Provide the [x, y] coordinate of the cell's center where the given text is located.  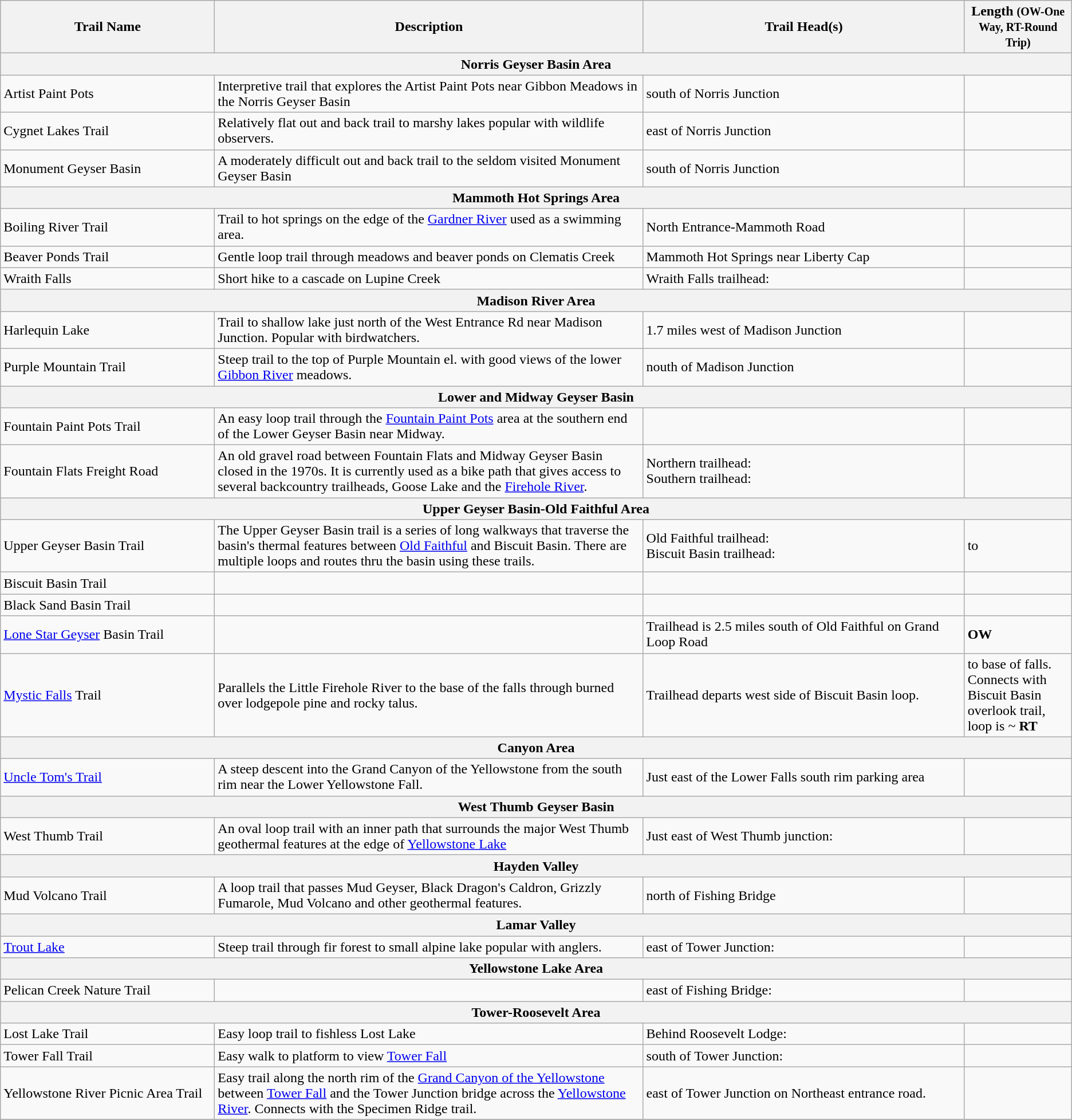
Yellowstone River Picnic Area Trail [108, 1093]
Description [429, 27]
Biscuit Basin Trail [108, 583]
Mammoth Hot Springs Area [536, 198]
An easy loop trail through the Fountain Paint Pots area at the southern end of the Lower Geyser Basin near Midway. [429, 426]
Steep trail through fir forest to small alpine lake popular with anglers. [429, 947]
Tower Fall Trail [108, 1056]
south of Tower Junction: [804, 1056]
Trail Head(s) [804, 27]
Fountain Flats Freight Road [108, 471]
Black Sand Basin Trail [108, 605]
Mud Volcano Trail [108, 895]
Tower-Roosevelt Area [536, 1012]
West Thumb Geyser Basin [536, 807]
Yellowstone Lake Area [536, 969]
Madison River Area [536, 300]
Just east of the Lower Falls south rim parking area [804, 777]
Upper Geyser Basin Trail [108, 546]
Boiling River Trail [108, 227]
Monument Geyser Basin [108, 168]
Relatively flat out and back trail to marshy lakes popular with wildlife observers. [429, 131]
West Thumb Trail [108, 836]
North Entrance-Mammoth Road [804, 227]
Trailhead departs west side of Biscuit Basin loop. [804, 695]
OW [1018, 635]
Pelican Creek Nature Trail [108, 991]
A loop trail that passes Mud Geyser, Black Dragon's Caldron, Grizzly Fumarole, Mud Volcano and other geothermal features. [429, 895]
east of Tower Junction on Northeast entrance road. [804, 1093]
Interpretive trail that explores the Artist Paint Pots near Gibbon Meadows in the Norris Geyser Basin [429, 94]
A steep descent into the Grand Canyon of the Yellowstone from the south rim near the Lower Yellowstone Fall. [429, 777]
Lower and Midway Geyser Basin [536, 397]
Trailhead is 2.5 miles south of Old Faithful on Grand Loop Road [804, 635]
east of Fishing Bridge: [804, 991]
Trail to hot springs on the edge of the Gardner River used as a swimming area. [429, 227]
Purple Mountain Trail [108, 367]
Easy loop trail to fishless Lost Lake [429, 1034]
Parallels the Little Firehole River to the base of the falls through burned over lodgepole pine and rocky talus. [429, 695]
nouth of Madison Junction [804, 367]
Uncle Tom's Trail [108, 777]
Hayden Valley [536, 866]
Artist Paint Pots [108, 94]
east of Norris Junction [804, 131]
Cygnet Lakes Trail [108, 131]
Mystic Falls Trail [108, 695]
Canyon Area [536, 748]
Behind Roosevelt Lodge: [804, 1034]
Beaver Ponds Trail [108, 257]
Lone Star Geyser Basin Trail [108, 635]
Gentle loop trail through meadows and beaver ponds on Clematis Creek [429, 257]
Old Faithful trailhead: Biscuit Basin trailhead: [804, 546]
Mammoth Hot Springs near Liberty Cap [804, 257]
Northern trailhead: Southern trailhead: [804, 471]
Harlequin Lake [108, 330]
Trail Name [108, 27]
north of Fishing Bridge [804, 895]
Fountain Paint Pots Trail [108, 426]
Trout Lake [108, 947]
1.7 miles west of Madison Junction [804, 330]
Steep trail to the top of Purple Mountain el. with good views of the lower Gibbon River meadows. [429, 367]
A moderately difficult out and back trail to the seldom visited Monument Geyser Basin [429, 168]
to base of falls. Connects with Biscuit Basin overlook trail, loop is ~ RT [1018, 695]
Norris Geyser Basin Area [536, 64]
Wraith Falls [108, 278]
Length (OW-One Way, RT-Round Trip) [1018, 27]
Upper Geyser Basin-Old Faithful Area [536, 509]
Lost Lake Trail [108, 1034]
east of Tower Junction: [804, 947]
Short hike to a cascade on Lupine Creek [429, 278]
to [1018, 546]
Trail to shallow lake just north of the West Entrance Rd near Madison Junction. Popular with birdwatchers. [429, 330]
Wraith Falls trailhead: [804, 278]
Easy walk to platform to view Tower Fall [429, 1056]
An oval loop trail with an inner path that surrounds the major West Thumb geothermal features at the edge of Yellowstone Lake [429, 836]
Lamar Valley [536, 925]
Just east of West Thumb junction: [804, 836]
